Search for the cell housing the specified text and yield its [x, y] center coordinate. 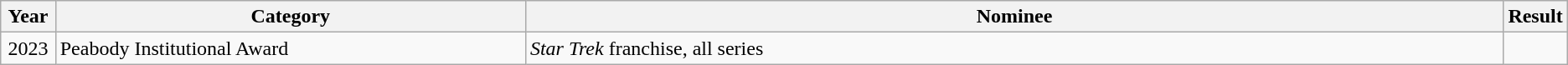
Result [1535, 17]
Category [290, 17]
Nominee [1014, 17]
Peabody Institutional Award [290, 48]
Year [28, 17]
2023 [28, 48]
Star Trek franchise, all series [1014, 48]
